Return [x, y] of the center of cell containing provided text 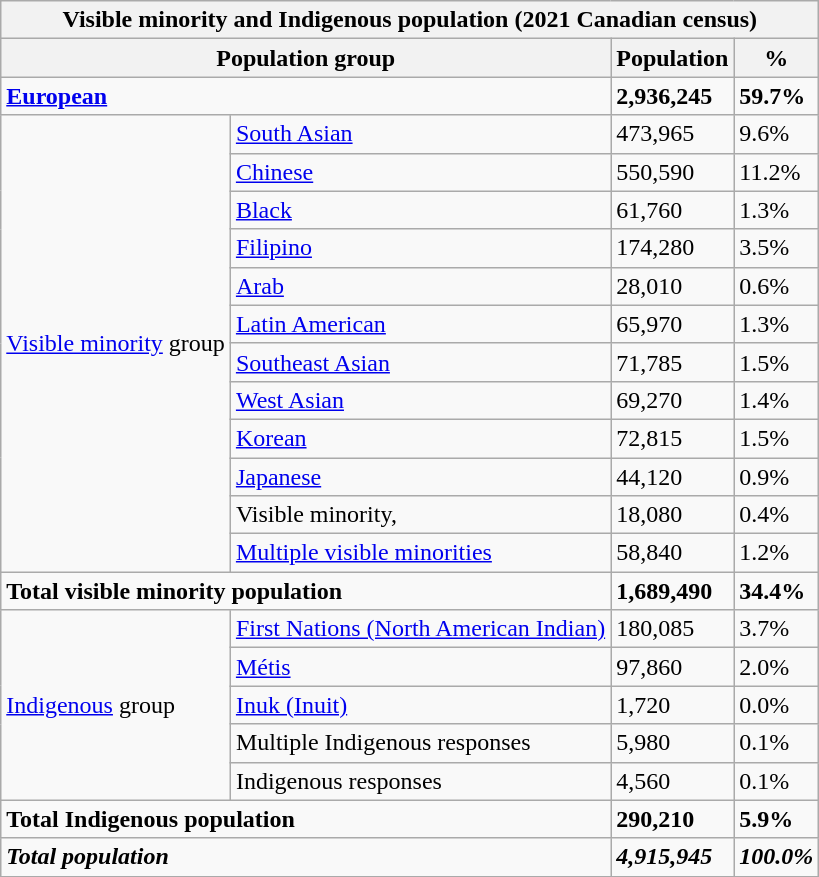
1.2% [776, 553]
1,720 [672, 705]
34.4% [776, 591]
Indigenous group [116, 705]
Inuk (Inuit) [420, 705]
Visible minority and Indigenous population (2021 Canadian census) [410, 20]
Black [420, 210]
Chinese [420, 172]
Total population [306, 857]
Multiple visible minorities [420, 553]
18,080 [672, 515]
Korean [420, 438]
Latin American [420, 324]
Indigenous responses [420, 781]
97,860 [672, 667]
Filipino [420, 248]
290,210 [672, 819]
First Nations (North American Indian) [420, 629]
Multiple Indigenous responses [420, 743]
Métis [420, 667]
69,270 [672, 400]
180,085 [672, 629]
Southeast Asian [420, 362]
3.7% [776, 629]
59.7% [776, 96]
2,936,245 [672, 96]
Japanese [420, 477]
European [306, 96]
4,915,945 [672, 857]
% [776, 58]
5,980 [672, 743]
3.5% [776, 248]
44,120 [672, 477]
Visible minority group [116, 344]
473,965 [672, 134]
0.9% [776, 477]
1,689,490 [672, 591]
2.0% [776, 667]
11.2% [776, 172]
58,840 [672, 553]
West Asian [420, 400]
Arab [420, 286]
Total visible minority population [306, 591]
Population group [306, 58]
4,560 [672, 781]
100.0% [776, 857]
5.9% [776, 819]
174,280 [672, 248]
28,010 [672, 286]
61,760 [672, 210]
0.4% [776, 515]
South Asian [420, 134]
71,785 [672, 362]
0.0% [776, 705]
72,815 [672, 438]
65,970 [672, 324]
0.6% [776, 286]
Total Indigenous population [306, 819]
Visible minority, [420, 515]
Population [672, 58]
1.4% [776, 400]
550,590 [672, 172]
9.6% [776, 134]
